Detect which cell encompasses the target text, then output its [X, Y] center coordinate. 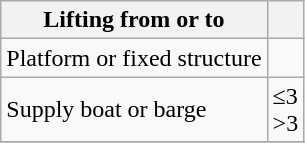
≤3 >3 [286, 110]
Lifting from or to [134, 20]
Platform or fixed structure [134, 58]
Supply boat or barge [134, 110]
